Output the [X, Y] coordinate of the center of the cell containing the given text.  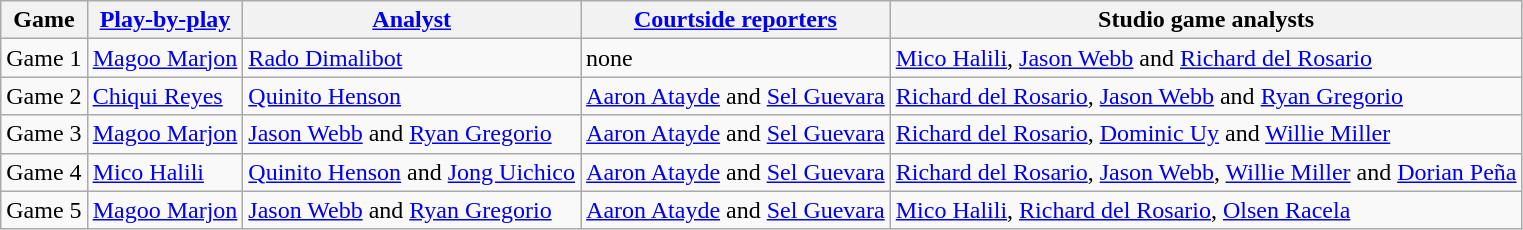
Quinito Henson and Jong Uichico [412, 172]
Game [44, 20]
Game 3 [44, 134]
Chiqui Reyes [165, 96]
Game 4 [44, 172]
Studio game analysts [1206, 20]
Game 2 [44, 96]
Rado Dimalibot [412, 58]
Mico Halili [165, 172]
Mico Halili, Richard del Rosario, Olsen Racela [1206, 210]
Richard del Rosario, Dominic Uy and Willie Miller [1206, 134]
Game 5 [44, 210]
Richard del Rosario, Jason Webb, Willie Miller and Dorian Peña [1206, 172]
Quinito Henson [412, 96]
Mico Halili, Jason Webb and Richard del Rosario [1206, 58]
Richard del Rosario, Jason Webb and Ryan Gregorio [1206, 96]
Courtside reporters [736, 20]
Game 1 [44, 58]
Analyst [412, 20]
Play-by-play [165, 20]
none [736, 58]
